Provide the [x, y] coordinate of the cell's center where the given text is located.  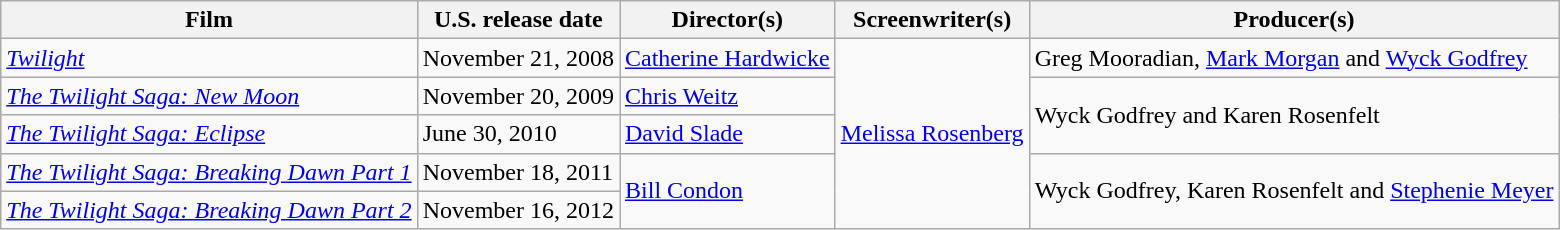
Melissa Rosenberg [932, 134]
Film [209, 20]
November 21, 2008 [518, 58]
The Twilight Saga: Breaking Dawn Part 1 [209, 172]
The Twilight Saga: New Moon [209, 96]
Catherine Hardwicke [728, 58]
Screenwriter(s) [932, 20]
Wyck Godfrey, Karen Rosenfelt and Stephenie Meyer [1294, 191]
Bill Condon [728, 191]
The Twilight Saga: Eclipse [209, 134]
June 30, 2010 [518, 134]
November 16, 2012 [518, 210]
Wyck Godfrey and Karen Rosenfelt [1294, 115]
Producer(s) [1294, 20]
Chris Weitz [728, 96]
Greg Mooradian, Mark Morgan and Wyck Godfrey [1294, 58]
Twilight [209, 58]
David Slade [728, 134]
The Twilight Saga: Breaking Dawn Part 2 [209, 210]
Director(s) [728, 20]
November 20, 2009 [518, 96]
November 18, 2011 [518, 172]
U.S. release date [518, 20]
